Detect which cell encompasses the target text, then output its (X, Y) center coordinate. 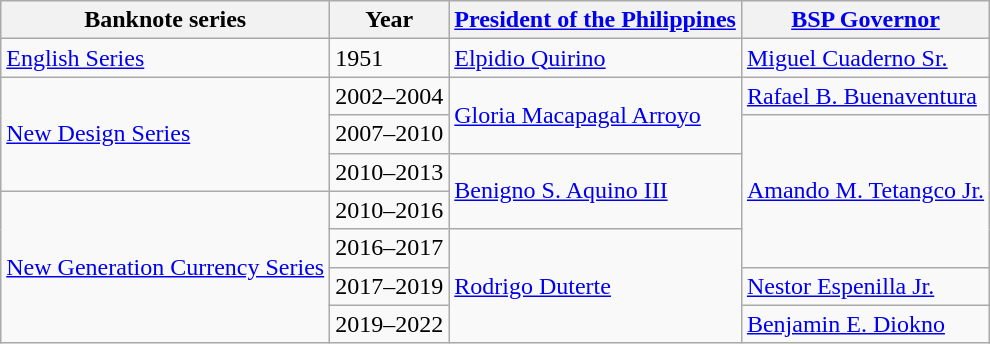
Benjamin E. Diokno (865, 324)
2019–2022 (390, 324)
President of the Philippines (596, 20)
1951 (390, 58)
Amando M. Tetangco Jr. (865, 191)
Rodrigo Duterte (596, 286)
2007–2010 (390, 134)
Elpidio Quirino (596, 58)
2016–2017 (390, 248)
Gloria Macapagal Arroyo (596, 115)
2010–2013 (390, 172)
Miguel Cuaderno Sr. (865, 58)
New Design Series (166, 134)
New Generation Currency Series (166, 267)
2002–2004 (390, 96)
Benigno S. Aquino III (596, 191)
Year (390, 20)
BSP Governor (865, 20)
2017–2019 (390, 286)
Banknote series (166, 20)
Nestor Espenilla Jr. (865, 286)
2010–2016 (390, 210)
Rafael B. Buenaventura (865, 96)
English Series (166, 58)
